Detect which cell encompasses the target text, then output its [x, y] center coordinate. 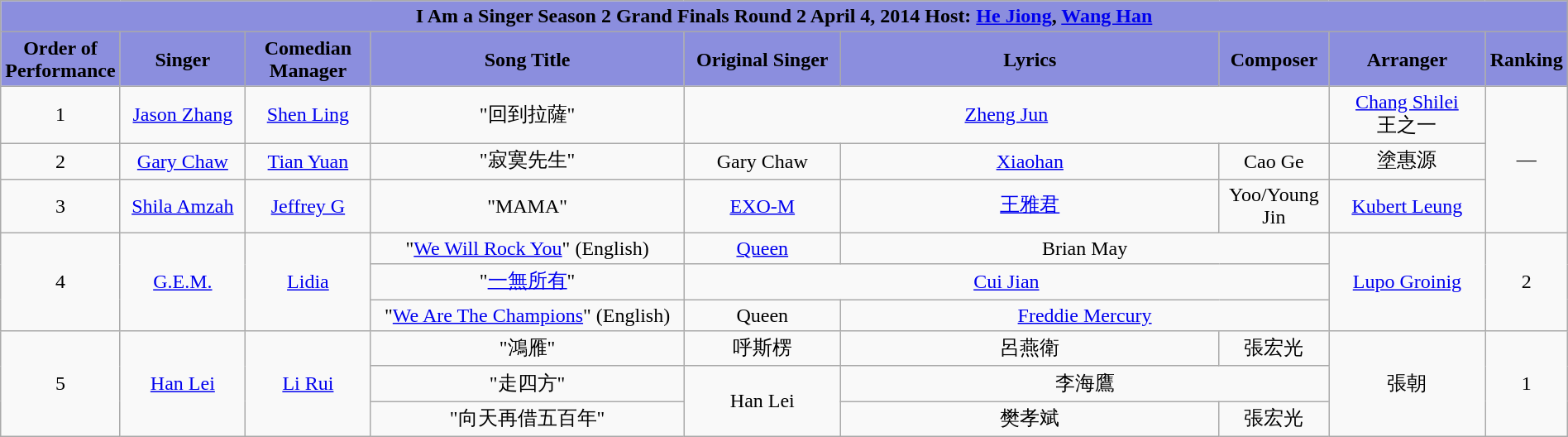
"MAMA" [528, 205]
"回到拉薩" [528, 115]
Chang Shilei王之一 [1408, 115]
Tian Yuan [308, 161]
Jason Zhang [183, 115]
Lidia [308, 281]
Arranger [1408, 60]
"向天再借五百年" [528, 419]
"走四方" [528, 384]
Yoo/Young Jin [1274, 205]
Shila Amzah [183, 205]
Composer [1274, 60]
Kubert Leung [1408, 205]
"We Will Rock You" (English) [528, 248]
Original Singer [762, 60]
Zheng Jun [1006, 115]
呂燕衛 [1030, 349]
Song Title [528, 60]
Xiaohan [1030, 161]
"一無所有" [528, 281]
"We Are The Champions" (English) [528, 315]
I Am a Singer Season 2 Grand Finals Round 2 April 4, 2014 Host: He Jiong, Wang Han [784, 17]
Shen Ling [308, 115]
Singer [183, 60]
呼斯楞 [762, 349]
Cao Ge [1274, 161]
Freddie Mercury [1085, 315]
塗惠源 [1408, 161]
Cui Jian [1006, 281]
張朝 [1408, 384]
4 [60, 281]
Jeffrey G [308, 205]
李海鷹 [1085, 384]
"鴻雁" [528, 349]
樊孝斌 [1030, 419]
Comedian Manager [308, 60]
Li Rui [308, 384]
EXO-M [762, 205]
Ranking [1527, 60]
— [1527, 159]
王雅君 [1030, 205]
Lyrics [1030, 60]
G.E.M. [183, 281]
3 [60, 205]
"寂寞先生" [528, 161]
Order of Performance [60, 60]
5 [60, 384]
Lupo Groinig [1408, 281]
Brian May [1085, 248]
